Locate the cell with the specified text and output its (x, y) center coordinate. 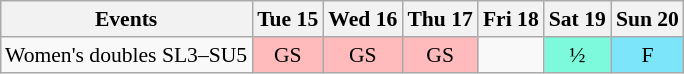
Women's doubles SL3–SU5 (126, 54)
½ (578, 54)
Fri 18 (511, 19)
Events (126, 19)
Tue 15 (288, 19)
Wed 16 (362, 19)
Sat 19 (578, 19)
Thu 17 (440, 19)
Sun 20 (648, 19)
F (648, 54)
